Find where the given text appears and provide that cell's center as (X, Y) coordinate. 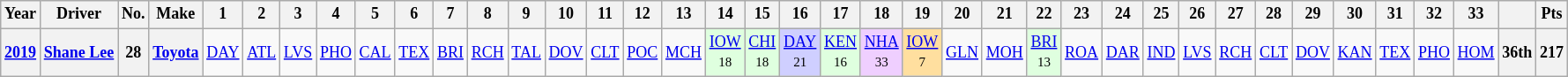
IOW18 (725, 52)
15 (762, 14)
5 (375, 14)
14 (725, 14)
20 (962, 14)
HOM (1475, 52)
36th (1518, 52)
23 (1082, 14)
Pts (1552, 14)
19 (922, 14)
Year (21, 14)
8 (487, 14)
17 (841, 14)
CAL (375, 52)
1 (223, 14)
10 (566, 14)
25 (1162, 14)
30 (1355, 14)
29 (1313, 14)
3 (298, 14)
ATL (262, 52)
13 (684, 14)
217 (1552, 52)
12 (643, 14)
IND (1162, 52)
16 (800, 14)
2019 (21, 52)
Toyota (176, 52)
NHA33 (881, 52)
No. (134, 14)
32 (1435, 14)
POC (643, 52)
BRI13 (1044, 52)
24 (1123, 14)
9 (526, 14)
Shane Lee (78, 52)
BRI (451, 52)
DAY (223, 52)
ROA (1082, 52)
IOW7 (922, 52)
MCH (684, 52)
CHI18 (762, 52)
31 (1395, 14)
KAN (1355, 52)
27 (1236, 14)
2 (262, 14)
DAR (1123, 52)
4 (337, 14)
11 (605, 14)
22 (1044, 14)
KEN16 (841, 52)
26 (1197, 14)
21 (1005, 14)
33 (1475, 14)
Driver (78, 14)
Make (176, 14)
7 (451, 14)
TAL (526, 52)
DAY21 (800, 52)
18 (881, 14)
MOH (1005, 52)
6 (414, 14)
GLN (962, 52)
